Capture the cell that displays the provided text and extract its [X, Y] central coordinate. 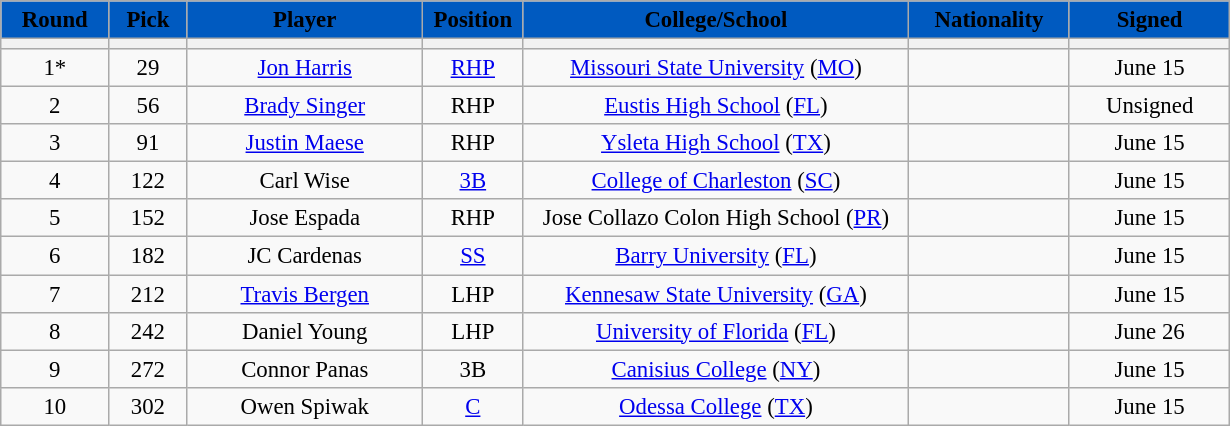
Justin Maese [305, 143]
Jon Harris [305, 68]
Connor Panas [305, 369]
302 [148, 406]
Signed [1150, 20]
3 [55, 143]
56 [148, 106]
Odessa College (TX) [716, 406]
152 [148, 219]
College of Charleston (SC) [716, 181]
272 [148, 369]
Round [55, 20]
Jose Espada [305, 219]
Kennesaw State University (GA) [716, 294]
6 [55, 256]
C [474, 406]
Eustis High School (FL) [716, 106]
8 [55, 331]
Missouri State University (MO) [716, 68]
9 [55, 369]
June 26 [1150, 331]
JC Cardenas [305, 256]
College/School [716, 20]
2 [55, 106]
Travis Bergen [305, 294]
Barry University (FL) [716, 256]
Canisius College (NY) [716, 369]
Unsigned [1150, 106]
Player [305, 20]
SS [474, 256]
4 [55, 181]
5 [55, 219]
1* [55, 68]
Position [474, 20]
29 [148, 68]
212 [148, 294]
Brady Singer [305, 106]
Daniel Young [305, 331]
Pick [148, 20]
Ysleta High School (TX) [716, 143]
7 [55, 294]
182 [148, 256]
University of Florida (FL) [716, 331]
Nationality [990, 20]
Carl Wise [305, 181]
242 [148, 331]
122 [148, 181]
Owen Spiwak [305, 406]
91 [148, 143]
10 [55, 406]
Jose Collazo Colon High School (PR) [716, 219]
